Scan for the cell matching the given text and deliver its [X, Y] coordinate at center. 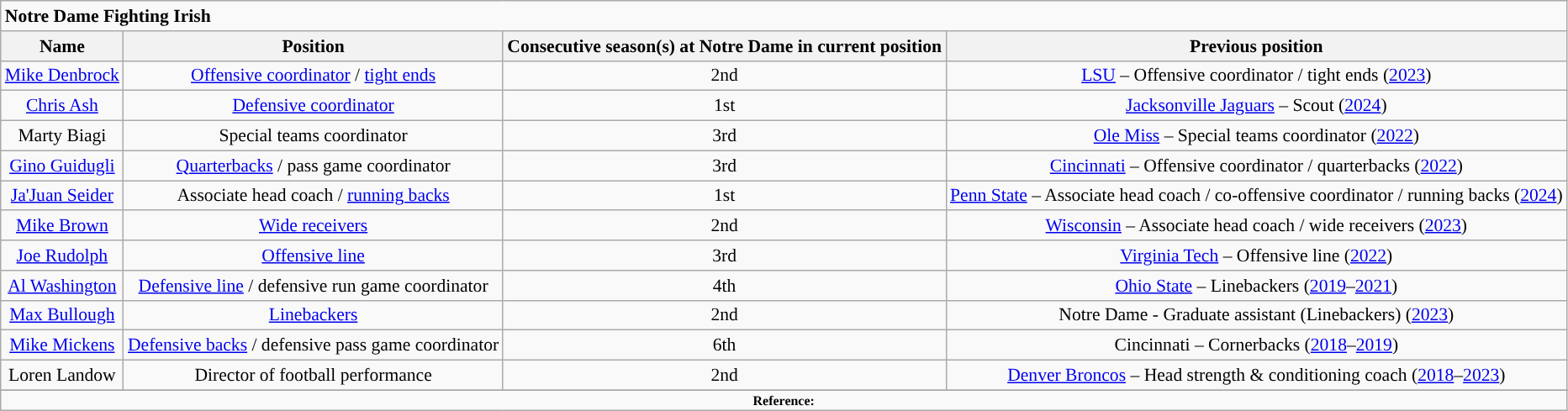
Notre Dame - Graduate assistant (Linebackers) (2023) [1256, 315]
Joe Rudolph [62, 256]
6th [725, 345]
Reference: [784, 400]
Loren Landow [62, 376]
Special teams coordinator [313, 136]
Director of football performance [313, 376]
LSU – Offensive coordinator / tight ends (2023) [1256, 76]
Notre Dame Fighting Irish [784, 16]
Penn State – Associate head coach / co-offensive coordinator / running backs (2024) [1256, 196]
4th [725, 286]
Mike Denbrock [62, 76]
Associate head coach / running backs [313, 196]
Virginia Tech – Offensive line (2022) [1256, 256]
Offensive coordinator / tight ends [313, 76]
Wide receivers [313, 226]
Cincinnati – Offensive coordinator / quarterbacks (2022) [1256, 166]
Defensive line / defensive run game coordinator [313, 286]
Ohio State – Linebackers (2019–2021) [1256, 286]
Defensive coordinator [313, 106]
Cincinnati – Cornerbacks (2018–2019) [1256, 345]
Al Washington [62, 286]
Position [313, 46]
Quarterbacks / pass game coordinator [313, 166]
Consecutive season(s) at Notre Dame in current position [725, 46]
Chris Ash [62, 106]
Mike Brown [62, 226]
Ja'Juan Seider [62, 196]
Ole Miss – Special teams coordinator (2022) [1256, 136]
Offensive line [313, 256]
Gino Guidugli [62, 166]
Max Bullough [62, 315]
Wisconsin – Associate head coach / wide receivers (2023) [1256, 226]
Jacksonville Jaguars – Scout (2024) [1256, 106]
Name [62, 46]
Mike Mickens [62, 345]
Marty Biagi [62, 136]
Defensive backs / defensive pass game coordinator [313, 345]
Previous position [1256, 46]
Linebackers [313, 315]
Denver Broncos – Head strength & conditioning coach (2018–2023) [1256, 376]
